Locate the cell with the specified text and output its (x, y) center coordinate. 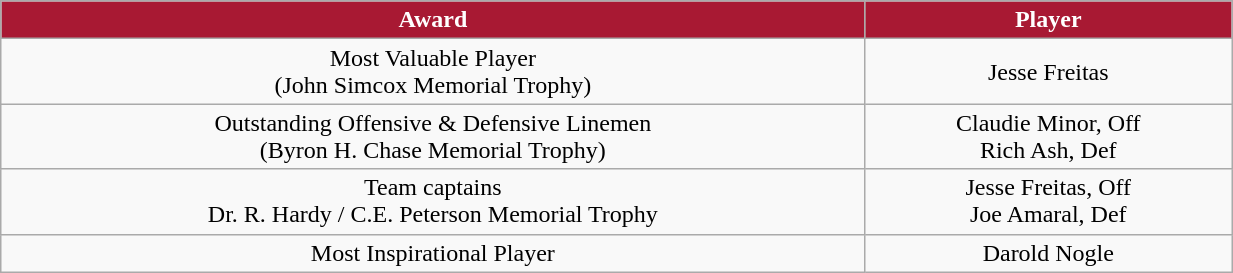
Outstanding Offensive & Defensive Linemen(Byron H. Chase Memorial Trophy) (433, 136)
Award (433, 20)
Most Inspirational Player (433, 253)
Player (1048, 20)
Most Valuable Player(John Simcox Memorial Trophy) (433, 72)
Team captainsDr. R. Hardy / C.E. Peterson Memorial Trophy (433, 202)
Claudie Minor, OffRich Ash, Def (1048, 136)
Jesse Freitas (1048, 72)
Darold Nogle (1048, 253)
Jesse Freitas, OffJoe Amaral, Def (1048, 202)
